Capture the cell that displays the provided text and extract its [X, Y] central coordinate. 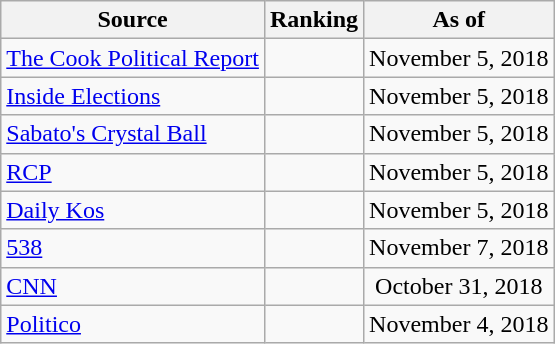
Politico [133, 324]
October 31, 2018 [459, 286]
Daily Kos [133, 210]
Ranking [314, 20]
November 4, 2018 [459, 324]
Inside Elections [133, 96]
Sabato's Crystal Ball [133, 134]
The Cook Political Report [133, 58]
Source [133, 20]
RCP [133, 172]
538 [133, 248]
CNN [133, 286]
As of [459, 20]
November 7, 2018 [459, 248]
